Return the [X, Y] coordinate for the center point of the cell that contains the specified text.  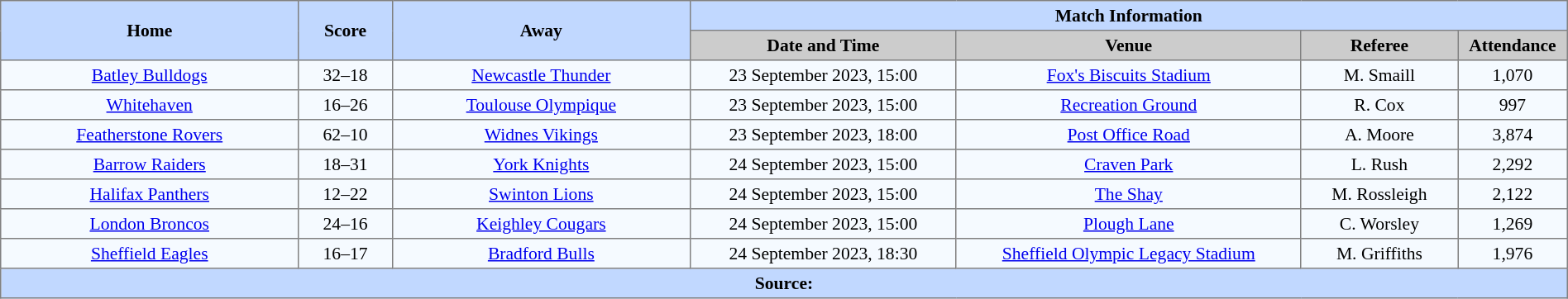
Plough Lane [1128, 224]
Halifax Panthers [150, 194]
18–31 [346, 164]
62–10 [346, 135]
York Knights [541, 164]
Whitehaven [150, 105]
1,070 [1513, 75]
Keighley Cougars [541, 224]
Referee [1379, 45]
Craven Park [1128, 164]
Post Office Road [1128, 135]
Sheffield Eagles [150, 254]
24 September 2023, 18:30 [823, 254]
32–18 [346, 75]
2,292 [1513, 164]
M. Smaill [1379, 75]
Bradford Bulls [541, 254]
Match Information [1128, 16]
R. Cox [1379, 105]
Venue [1128, 45]
3,874 [1513, 135]
1,269 [1513, 224]
Toulouse Olympique [541, 105]
16–26 [346, 105]
Home [150, 31]
Featherstone Rovers [150, 135]
C. Worsley [1379, 224]
Swinton Lions [541, 194]
Widnes Vikings [541, 135]
Newcastle Thunder [541, 75]
London Broncos [150, 224]
M. Rossleigh [1379, 194]
A. Moore [1379, 135]
2,122 [1513, 194]
Fox's Biscuits Stadium [1128, 75]
Attendance [1513, 45]
M. Griffiths [1379, 254]
24–16 [346, 224]
Batley Bulldogs [150, 75]
Source: [784, 283]
Recreation Ground [1128, 105]
Date and Time [823, 45]
L. Rush [1379, 164]
12–22 [346, 194]
Barrow Raiders [150, 164]
The Shay [1128, 194]
16–17 [346, 254]
Sheffield Olympic Legacy Stadium [1128, 254]
1,976 [1513, 254]
Away [541, 31]
Score [346, 31]
997 [1513, 105]
23 September 2023, 18:00 [823, 135]
